From the cell containing the given text, extract its center point as (X, Y) coordinate. 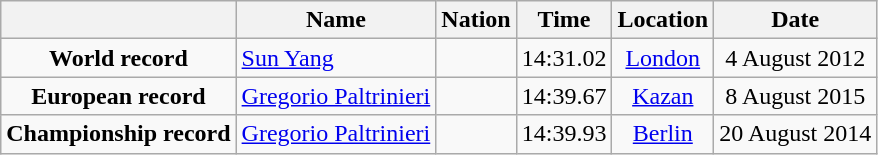
Time (564, 20)
London (663, 58)
20 August 2014 (796, 134)
8 August 2015 (796, 96)
14:31.02 (564, 58)
Kazan (663, 96)
4 August 2012 (796, 58)
Date (796, 20)
Sun Yang (336, 58)
Nation (476, 20)
European record (118, 96)
14:39.67 (564, 96)
Name (336, 20)
Location (663, 20)
Championship record (118, 134)
Berlin (663, 134)
World record (118, 58)
14:39.93 (564, 134)
